Locate the cell with the specified text and output its [X, Y] center coordinate. 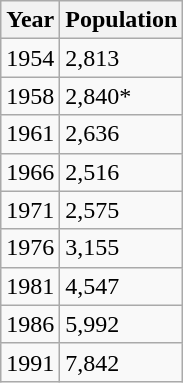
1991 [30, 362]
4,547 [122, 286]
1976 [30, 248]
1971 [30, 210]
2,840* [122, 96]
Population [122, 20]
2,813 [122, 58]
2,516 [122, 172]
3,155 [122, 248]
1958 [30, 96]
2,575 [122, 210]
1954 [30, 58]
1961 [30, 134]
1981 [30, 286]
2,636 [122, 134]
1986 [30, 324]
Year [30, 20]
5,992 [122, 324]
7,842 [122, 362]
1966 [30, 172]
